Return the [X, Y] coordinate for the center point of the cell that contains the specified text.  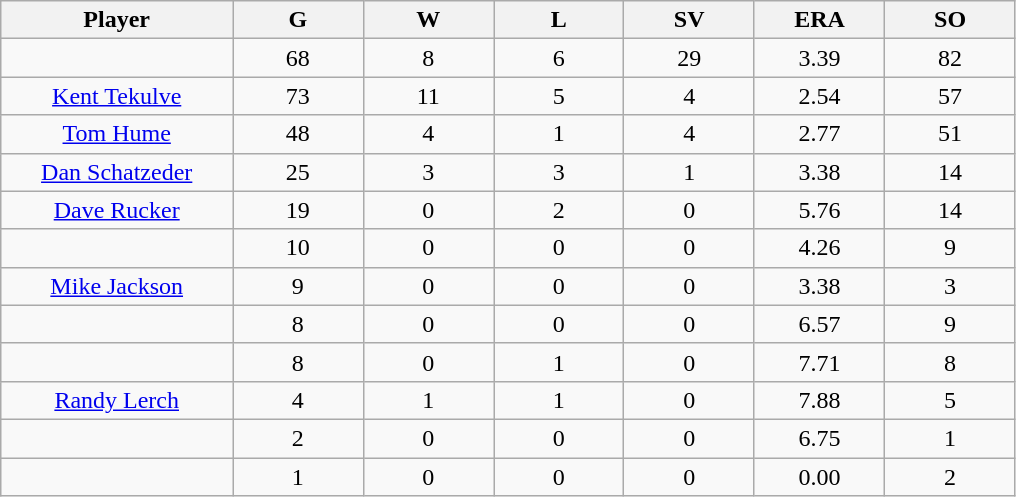
Kent Tekulve [117, 96]
6.75 [819, 438]
11 [428, 96]
6.57 [819, 324]
51 [950, 134]
Dan Schatzeder [117, 172]
0.00 [819, 477]
Tom Hume [117, 134]
29 [689, 58]
6 [559, 58]
3.39 [819, 58]
2.77 [819, 134]
W [428, 20]
SV [689, 20]
5.76 [819, 210]
48 [298, 134]
Mike Jackson [117, 286]
4.26 [819, 248]
82 [950, 58]
10 [298, 248]
25 [298, 172]
19 [298, 210]
L [559, 20]
SO [950, 20]
73 [298, 96]
ERA [819, 20]
57 [950, 96]
Player [117, 20]
Randy Lerch [117, 400]
7.71 [819, 362]
G [298, 20]
68 [298, 58]
Dave Rucker [117, 210]
2.54 [819, 96]
7.88 [819, 400]
